From the cell containing the given text, extract its center point as (x, y) coordinate. 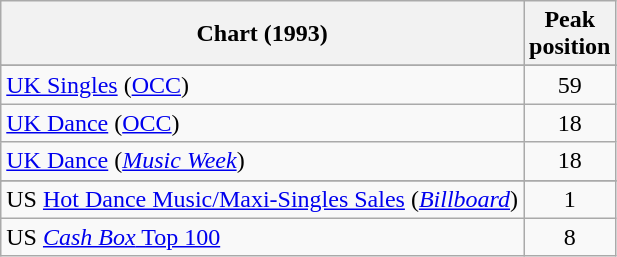
Peakposition (570, 34)
UK Dance (OCC) (262, 123)
US Cash Box Top 100 (262, 237)
UK Singles (OCC) (262, 85)
8 (570, 237)
1 (570, 199)
59 (570, 85)
UK Dance (Music Week) (262, 161)
Chart (1993) (262, 34)
US Hot Dance Music/Maxi-Singles Sales (Billboard) (262, 199)
